Search for the cell housing the specified text and yield its [x, y] center coordinate. 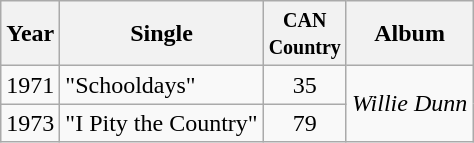
Year [30, 34]
1971 [30, 85]
79 [304, 123]
1973 [30, 123]
Single [162, 34]
Willie Dunn [409, 104]
"I Pity the Country" [162, 123]
Album [409, 34]
"Schooldays" [162, 85]
CAN Country [304, 34]
35 [304, 85]
